Output the (X, Y) coordinate of the center of the cell containing the given text.  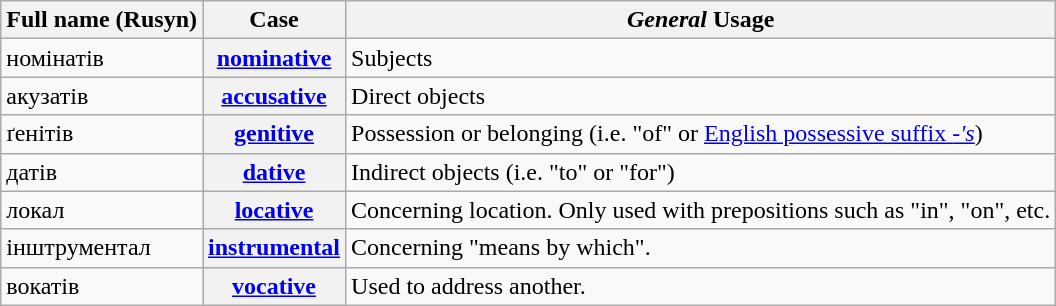
nominative (274, 58)
locative (274, 210)
Subjects (701, 58)
ґенітів (102, 134)
Direct objects (701, 96)
vocative (274, 286)
Used to address another. (701, 286)
Concerning "means by which". (701, 248)
Indirect objects (i.e. "to" or "for") (701, 172)
instrumental (274, 248)
Concerning location. Only used with prepositions such as "in", "on", etc. (701, 210)
Possession or belonging (i.e. "of" or English possessive suffix -'s) (701, 134)
локал (102, 210)
інштрументал (102, 248)
номінатів (102, 58)
dative (274, 172)
вокатів (102, 286)
accusative (274, 96)
Case (274, 20)
датів (102, 172)
genitive (274, 134)
акузатів (102, 96)
General Usage (701, 20)
Full name (Rusyn) (102, 20)
